Scan for the cell matching the given text and deliver its [x, y] coordinate at center. 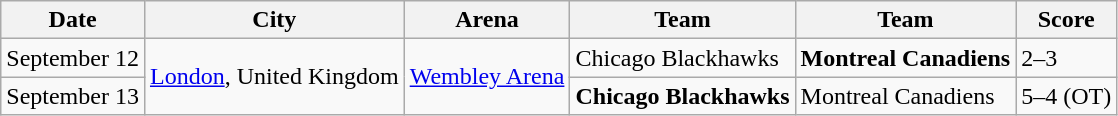
London, United Kingdom [274, 77]
2–3 [1066, 58]
Arena [487, 20]
September 12 [73, 58]
City [274, 20]
Score [1066, 20]
5–4 (OT) [1066, 96]
Date [73, 20]
September 13 [73, 96]
Wembley Arena [487, 77]
